Output the (X, Y) coordinate of the center of the cell containing the given text.  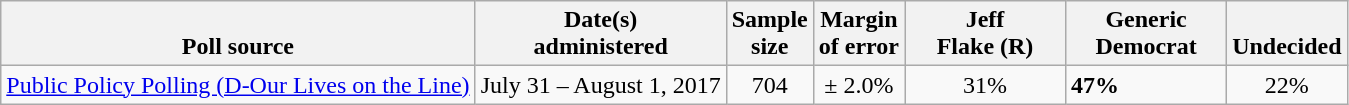
± 2.0% (858, 85)
31% (984, 85)
July 31 – August 1, 2017 (600, 85)
Date(s)administered (600, 34)
JeffFlake (R) (984, 34)
Samplesize (770, 34)
22% (1287, 85)
47% (1146, 85)
Poll source (238, 34)
704 (770, 85)
Marginof error (858, 34)
Public Policy Polling (D-Our Lives on the Line) (238, 85)
GenericDemocrat (1146, 34)
Undecided (1287, 34)
